Output the [X, Y] coordinate of the center of the cell containing the given text.  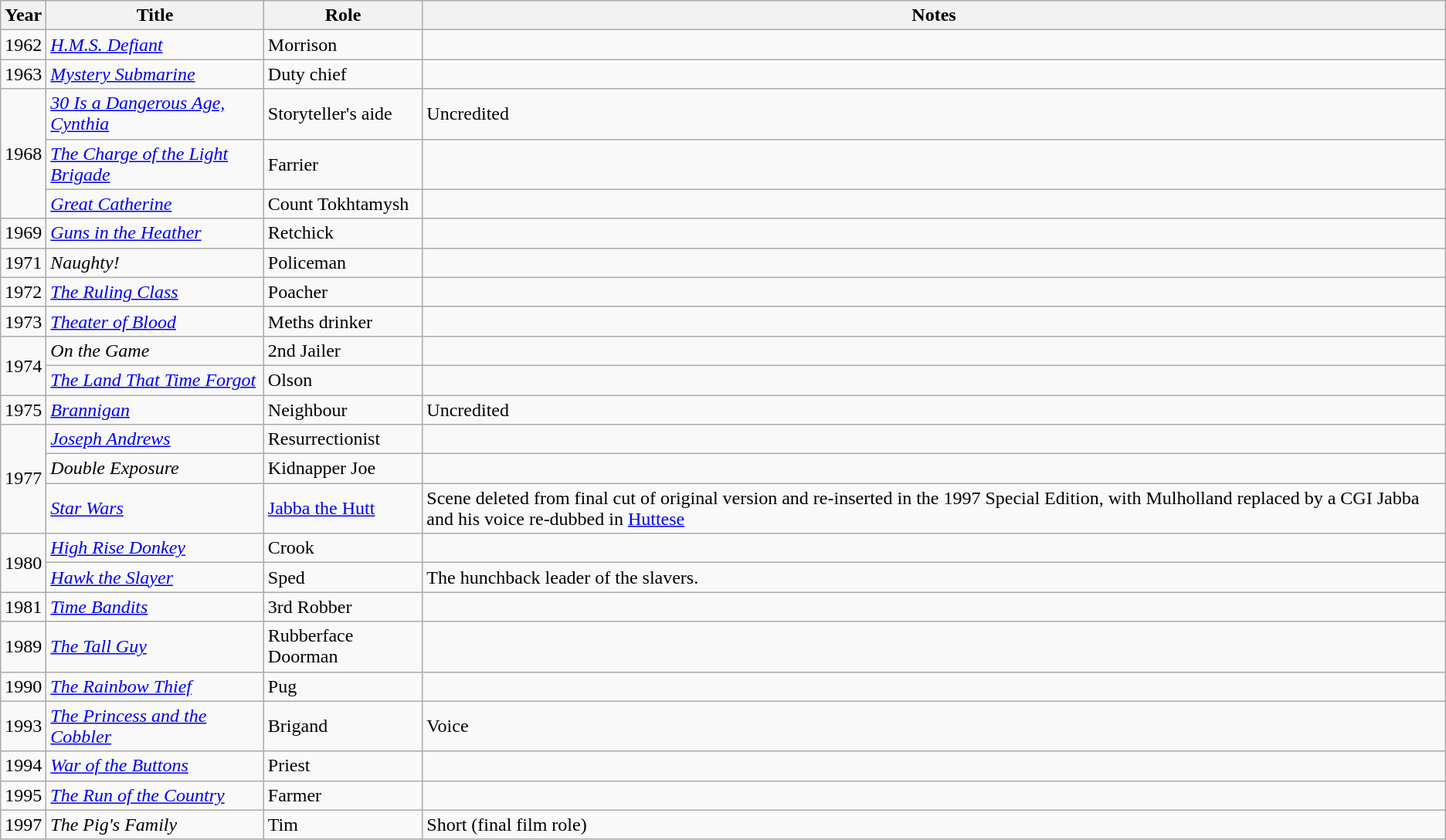
Morrison [343, 45]
1994 [23, 766]
1963 [23, 74]
Farmer [343, 795]
Joseph Andrews [154, 439]
1990 [23, 686]
Policeman [343, 262]
Naughty! [154, 262]
The Rainbow Thief [154, 686]
Voice [934, 726]
1969 [23, 233]
Storyteller's aide [343, 114]
Time Bandits [154, 607]
1968 [23, 154]
Jabba the Hutt [343, 508]
Hawk the Slayer [154, 577]
2nd Jailer [343, 351]
Guns in the Heather [154, 233]
The hunchback leader of the slavers. [934, 577]
1993 [23, 726]
1975 [23, 410]
Title [154, 15]
Meths drinker [343, 321]
The Charge of the Light Brigade [154, 164]
1995 [23, 795]
1962 [23, 45]
The Run of the Country [154, 795]
Priest [343, 766]
1997 [23, 825]
Neighbour [343, 410]
Retchick [343, 233]
War of the Buttons [154, 766]
1980 [23, 563]
Duty chief [343, 74]
High Rise Donkey [154, 548]
Brigand [343, 726]
H.M.S. Defiant [154, 45]
1974 [23, 365]
1972 [23, 292]
The Ruling Class [154, 292]
Farrier [343, 164]
Kidnapper Joe [343, 469]
Poacher [343, 292]
Sped [343, 577]
Rubberface Doorman [343, 647]
Double Exposure [154, 469]
Star Wars [154, 508]
Tim [343, 825]
Pug [343, 686]
Mystery Submarine [154, 74]
1973 [23, 321]
Short (final film role) [934, 825]
Resurrectionist [343, 439]
Brannigan [154, 410]
The Tall Guy [154, 647]
The Land That Time Forgot [154, 380]
Notes [934, 15]
30 Is a Dangerous Age, Cynthia [154, 114]
3rd Robber [343, 607]
Crook [343, 548]
1977 [23, 479]
The Princess and the Cobbler [154, 726]
Count Tokhtamysh [343, 204]
Year [23, 15]
On the Game [154, 351]
Great Catherine [154, 204]
1981 [23, 607]
1989 [23, 647]
Theater of Blood [154, 321]
The Pig's Family [154, 825]
1971 [23, 262]
Olson [343, 380]
Role [343, 15]
